Capture the cell that displays the provided text and extract its (X, Y) central coordinate. 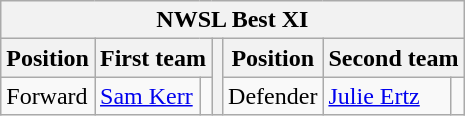
Forward (48, 96)
Sam Kerr (147, 96)
First team (152, 58)
Second team (394, 58)
NWSL Best XI (232, 20)
Julie Ertz (386, 96)
Defender (273, 96)
